Locate the cell with the specified text and output its (X, Y) center coordinate. 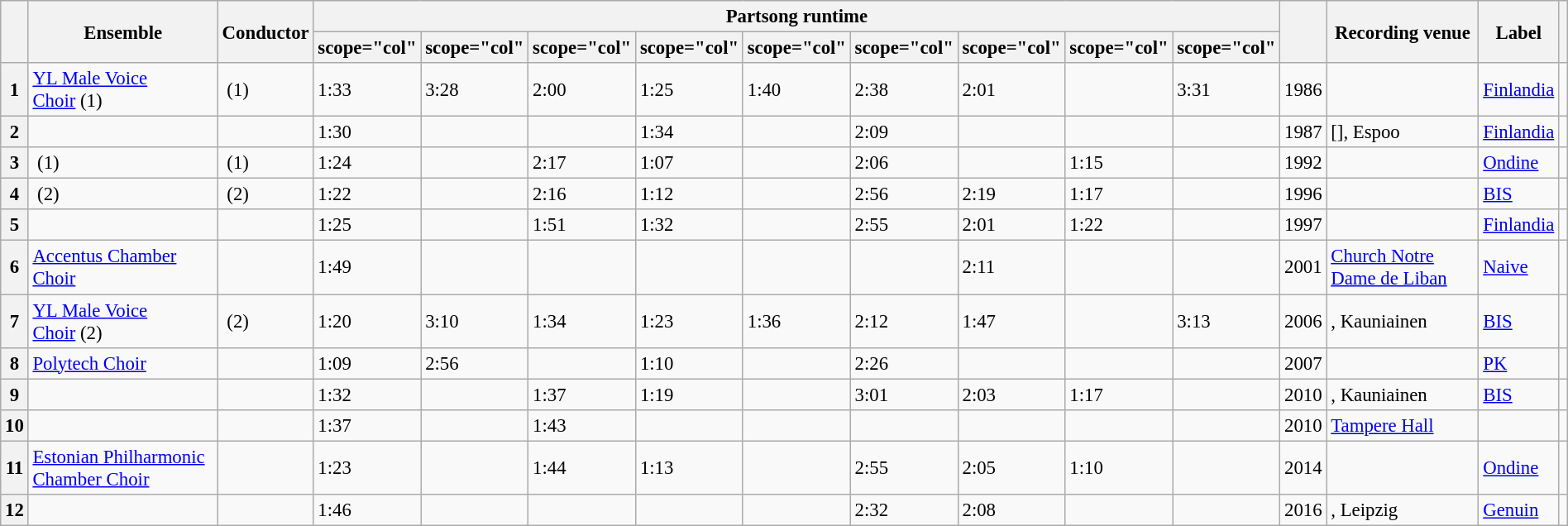
Tampere Hall (1403, 425)
2001 (1303, 268)
Polytech Choir (122, 363)
1:19 (690, 394)
, Leipzig (1403, 510)
2006 (1303, 321)
6 (15, 268)
1996 (1303, 194)
Estonian Philharmonic Chamber Choir (122, 468)
3:28 (475, 89)
3:13 (1226, 321)
2:11 (1011, 268)
1:30 (367, 132)
PK (1518, 363)
1:20 (367, 321)
2:09 (904, 132)
11 (15, 468)
YL Male Voice Choir (2) (122, 321)
2 (15, 132)
2:26 (904, 363)
2007 (1303, 363)
Conductor (265, 31)
Naive (1518, 268)
2016 (1303, 510)
3 (15, 163)
1:33 (367, 89)
Church Notre Dame de Liban (1403, 268)
2:08 (1011, 510)
1:46 (367, 510)
2:38 (904, 89)
1 (15, 89)
2:03 (1011, 394)
Label (1518, 31)
1:47 (1011, 321)
1:36 (796, 321)
1986 (1303, 89)
2:17 (582, 163)
1:13 (690, 468)
Partsong runtime (797, 17)
Genuin (1518, 510)
1:24 (367, 163)
1:49 (367, 268)
3:31 (1226, 89)
2:00 (582, 89)
1:15 (1119, 163)
1992 (1303, 163)
2014 (1303, 468)
Ensemble (122, 31)
1:44 (582, 468)
2:19 (1011, 194)
1:07 (690, 163)
1:09 (367, 363)
Recording venue (1403, 31)
7 (15, 321)
Accentus Chamber Choir (122, 268)
YL Male Voice Choir (1) (122, 89)
3:10 (475, 321)
2:05 (1011, 468)
1997 (1303, 226)
1:12 (690, 194)
10 (15, 425)
1:40 (796, 89)
3:01 (904, 394)
5 (15, 226)
2:06 (904, 163)
2:12 (904, 321)
[], Espoo (1403, 132)
1:51 (582, 226)
1:43 (582, 425)
12 (15, 510)
2:16 (582, 194)
8 (15, 363)
4 (15, 194)
9 (15, 394)
1987 (1303, 132)
2:32 (904, 510)
